Detect which cell encompasses the target text, then output its (X, Y) center coordinate. 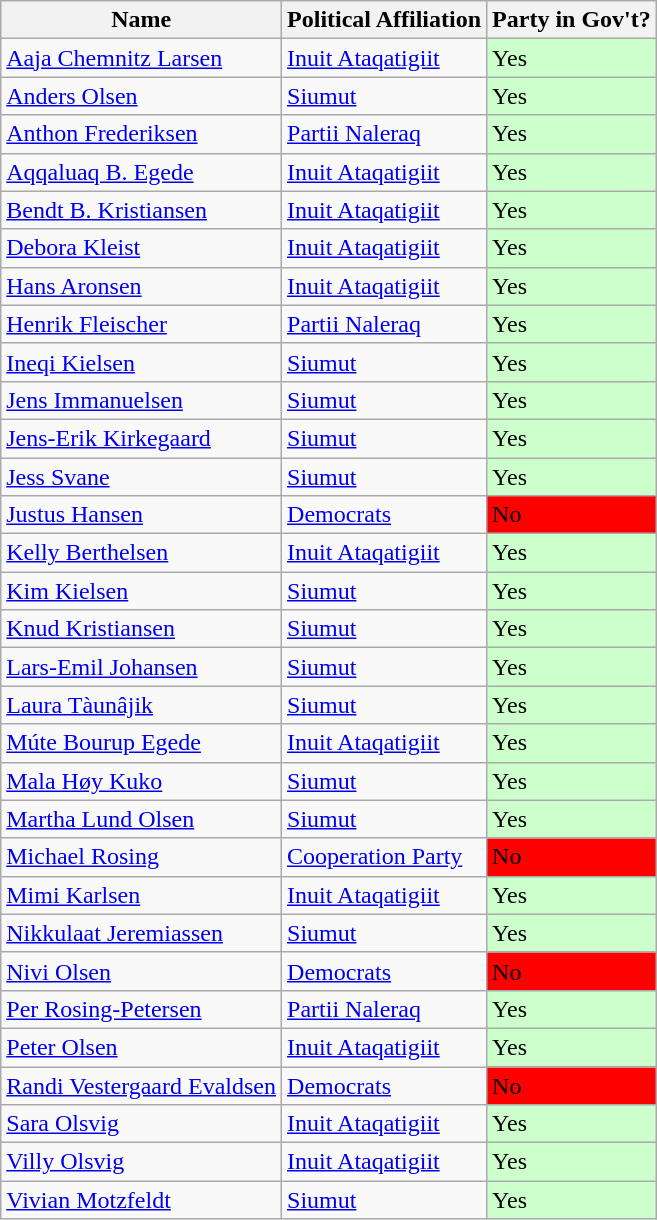
Nikkulaat Jeremiassen (142, 933)
Martha Lund Olsen (142, 819)
Sara Olsvig (142, 1124)
Aqqaluaq B. Egede (142, 172)
Knud Kristiansen (142, 629)
Mimi Karlsen (142, 895)
Nivi Olsen (142, 971)
Laura Tàunâjik (142, 705)
Jess Svane (142, 477)
Jens Immanuelsen (142, 400)
Vivian Motzfeldt (142, 1200)
Hans Aronsen (142, 286)
Kim Kielsen (142, 591)
Per Rosing-Petersen (142, 1009)
Name (142, 20)
Party in Gov't? (572, 20)
Anders Olsen (142, 96)
Ineqi Kielsen (142, 362)
Anthon Frederiksen (142, 134)
Jens-Erik Kirkegaard (142, 438)
Aaja Chemnitz Larsen (142, 58)
Kelly Berthelsen (142, 553)
Henrik Fleischer (142, 324)
Randi Vestergaard Evaldsen (142, 1085)
Justus Hansen (142, 515)
Michael Rosing (142, 857)
Villy Olsvig (142, 1162)
Peter Olsen (142, 1047)
Debora Kleist (142, 248)
Political Affiliation (384, 20)
Lars-Emil Johansen (142, 667)
Bendt B. Kristiansen (142, 210)
Mala Høy Kuko (142, 781)
Múte Bourup Egede (142, 743)
Cooperation Party (384, 857)
